Return [x, y] of the center of cell containing provided text 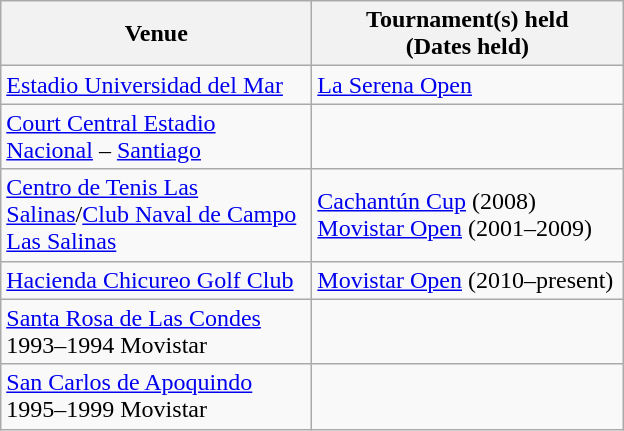
Centro de Tenis Las Salinas/Club Naval de Campo Las Salinas [156, 215]
Court Central Estadio Nacional – Santiago [156, 136]
Tournament(s) held(Dates held) [468, 34]
Cachantún Cup (2008)Movistar Open (2001–2009) [468, 215]
Hacienda Chicureo Golf Club [156, 280]
La Serena Open [468, 85]
San Carlos de Apoquindo 1995–1999 Movistar [156, 396]
Santa Rosa de Las Condes 1993–1994 Movistar [156, 332]
Movistar Open (2010–present) [468, 280]
Estadio Universidad del Mar [156, 85]
Venue [156, 34]
